Identify which cell holds the provided text, then report its [X, Y] central coordinate. 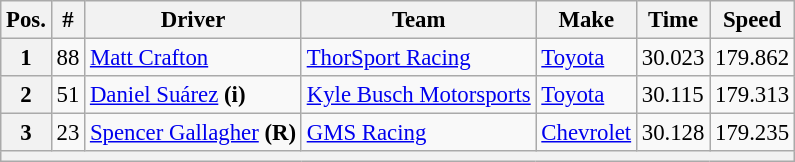
Spencer Gallagher (R) [194, 133]
179.235 [752, 133]
2 [26, 95]
3 [26, 133]
Kyle Busch Motorsports [418, 95]
GMS Racing [418, 133]
Daniel Suárez (i) [194, 95]
88 [68, 58]
30.115 [672, 95]
Time [672, 20]
Team [418, 20]
Driver [194, 20]
30.128 [672, 133]
179.862 [752, 58]
Make [586, 20]
23 [68, 133]
# [68, 20]
51 [68, 95]
Pos. [26, 20]
Matt Crafton [194, 58]
179.313 [752, 95]
30.023 [672, 58]
ThorSport Racing [418, 58]
Chevrolet [586, 133]
Speed [752, 20]
1 [26, 58]
